Search for the cell housing the specified text and yield its [x, y] center coordinate. 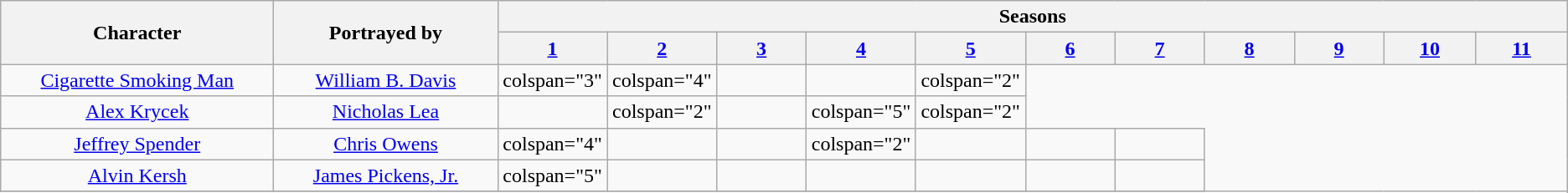
William B. Davis [385, 80]
8 [1250, 48]
colspan="3" [553, 80]
Jeffrey Spender [137, 144]
9 [1338, 48]
Alex Krycek [137, 112]
2 [662, 48]
Seasons [1032, 17]
James Pickens, Jr. [385, 175]
Character [137, 33]
7 [1159, 48]
Nicholas Lea [385, 112]
5 [970, 48]
10 [1430, 48]
4 [861, 48]
Alvin Kersh [137, 175]
6 [1070, 48]
1 [553, 48]
Chris Owens [385, 144]
Cigarette Smoking Man [137, 80]
11 [1521, 48]
3 [762, 48]
Portrayed by [385, 33]
